Pinpoint the cell where the given text exists, returning its (X, Y) midpoint coordinate. 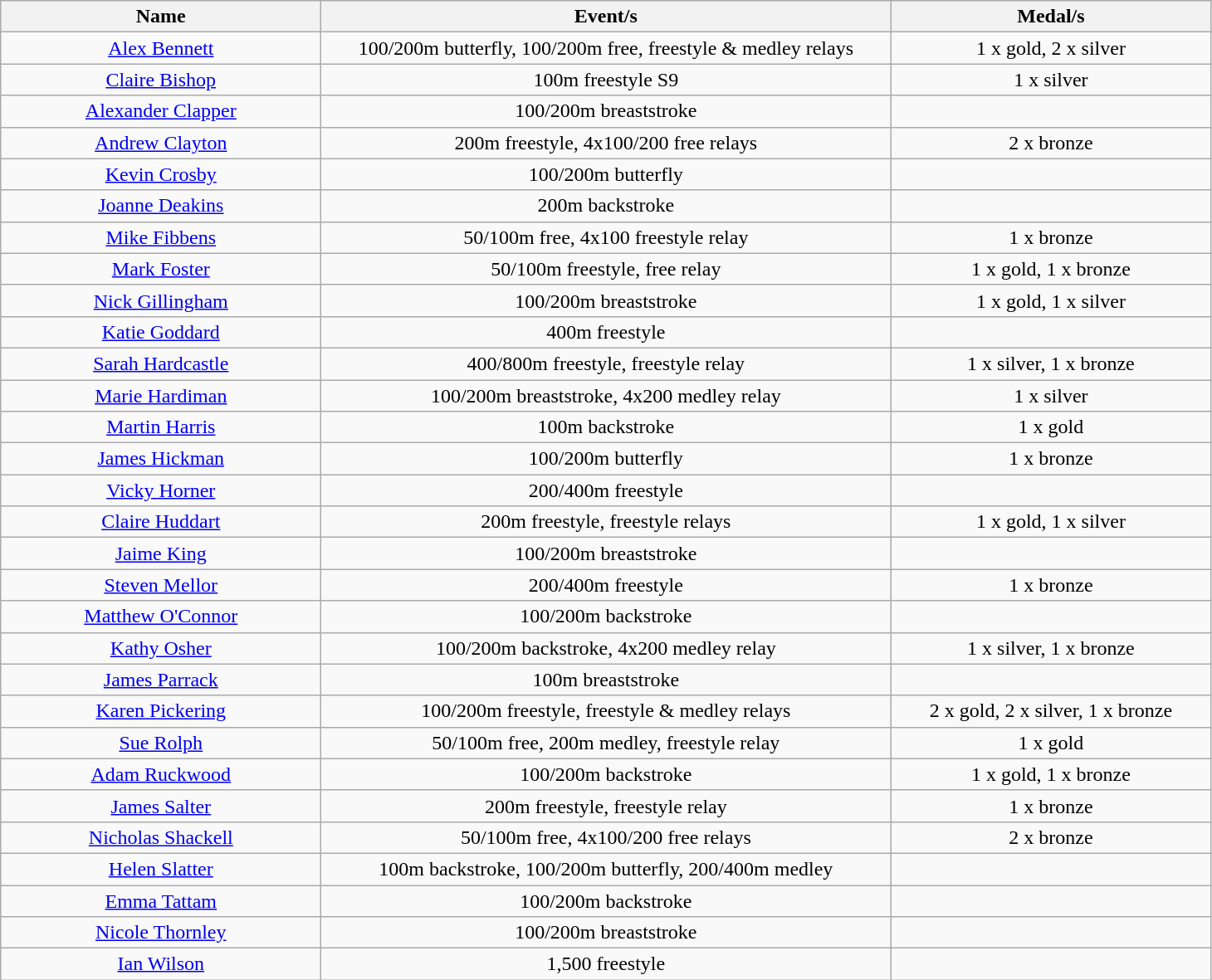
1,500 freestyle (606, 964)
100/200m backstroke, 4x200 medley relay (606, 648)
Ian Wilson (161, 964)
Mark Foster (161, 269)
Alexander Clapper (161, 111)
Emma Tattam (161, 900)
50/100m free, 200m medley, freestyle relay (606, 743)
Kathy Osher (161, 648)
Nicole Thornley (161, 933)
100m backstroke (606, 427)
Marie Hardiman (161, 396)
Vicky Horner (161, 490)
200m freestyle, freestyle relays (606, 522)
2 x gold, 2 x silver, 1 x bronze (1051, 711)
100/200m breaststroke, 4x200 medley relay (606, 396)
50/100m freestyle, free relay (606, 269)
Alex Bennett (161, 48)
200m freestyle, freestyle relay (606, 806)
200m freestyle, 4x100/200 free relays (606, 143)
Kevin Crosby (161, 174)
50/100m free, 4x100/200 free relays (606, 837)
200m backstroke (606, 206)
Claire Bishop (161, 80)
James Salter (161, 806)
Jaime King (161, 553)
100m freestyle S9 (606, 80)
400m freestyle (606, 332)
Name (161, 17)
Sue Rolph (161, 743)
Event/s (606, 17)
100/200m freestyle, freestyle & medley relays (606, 711)
Karen Pickering (161, 711)
Katie Goddard (161, 332)
Claire Huddart (161, 522)
Joanne Deakins (161, 206)
James Hickman (161, 459)
100m breaststroke (606, 680)
100/200m butterfly, 100/200m free, freestyle & medley relays (606, 48)
Andrew Clayton (161, 143)
Matthew O'Connor (161, 617)
Mike Fibbens (161, 237)
1 x gold, 2 x silver (1051, 48)
400/800m freestyle, freestyle relay (606, 363)
Sarah Hardcastle (161, 363)
Steven Mellor (161, 585)
100m backstroke, 100/200m butterfly, 200/400m medley (606, 869)
James Parrack (161, 680)
Adam Ruckwood (161, 774)
Medal/s (1051, 17)
Helen Slatter (161, 869)
50/100m free, 4x100 freestyle relay (606, 237)
Nicholas Shackell (161, 837)
Martin Harris (161, 427)
Nick Gillingham (161, 300)
